Extract the (X, Y) coordinate from the center of the cell holding the provided text.  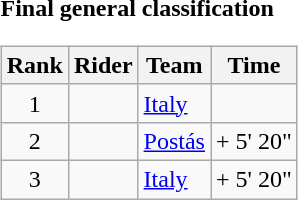
Rider (103, 65)
Rank (34, 65)
1 (34, 103)
2 (34, 141)
3 (34, 179)
Team (174, 65)
Time (254, 65)
Postás (174, 141)
